Extract the (x, y) coordinate from the center of the cell holding the provided text.  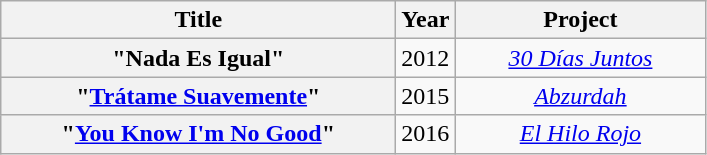
"Nada Es Igual" (198, 58)
2015 (426, 96)
2016 (426, 134)
Project (580, 20)
Abzurdah (580, 96)
30 Días Juntos (580, 58)
2012 (426, 58)
Year (426, 20)
"You Know I'm No Good" (198, 134)
Title (198, 20)
El Hilo Rojo (580, 134)
"Trátame Suavemente" (198, 96)
